Identify which cell holds the provided text, then report its (x, y) central coordinate. 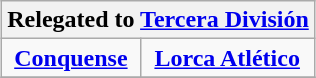
Lorca Atlético (227, 58)
Relegated to Tercera División (158, 20)
Conquense (71, 58)
